Scan for the cell matching the given text and deliver its [X, Y] coordinate at center. 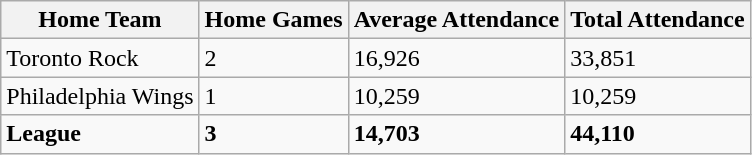
League [100, 134]
44,110 [658, 134]
3 [274, 134]
2 [274, 58]
16,926 [456, 58]
Home Games [274, 20]
14,703 [456, 134]
Home Team [100, 20]
33,851 [658, 58]
Average Attendance [456, 20]
Total Attendance [658, 20]
1 [274, 96]
Toronto Rock [100, 58]
Philadelphia Wings [100, 96]
